Detect which cell encompasses the target text, then output its (X, Y) center coordinate. 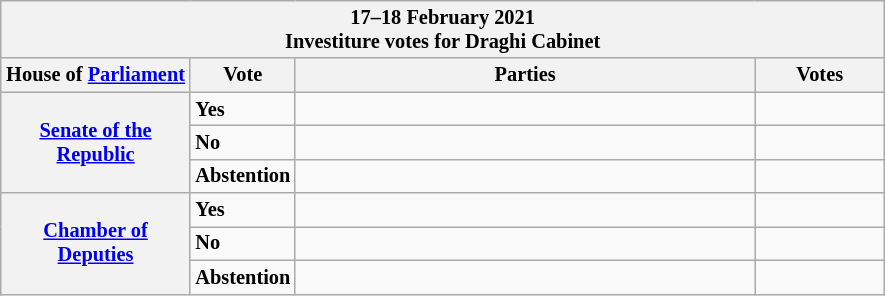
Senate of the Republic (96, 142)
Vote (242, 75)
Chamber of Deputies (96, 244)
House of Parliament (96, 75)
17–18 February 2021Investiture votes for Draghi Cabinet (443, 29)
Votes (820, 75)
Parties (525, 75)
